Provide the [X, Y] coordinate of the cell's center where the given text is located.  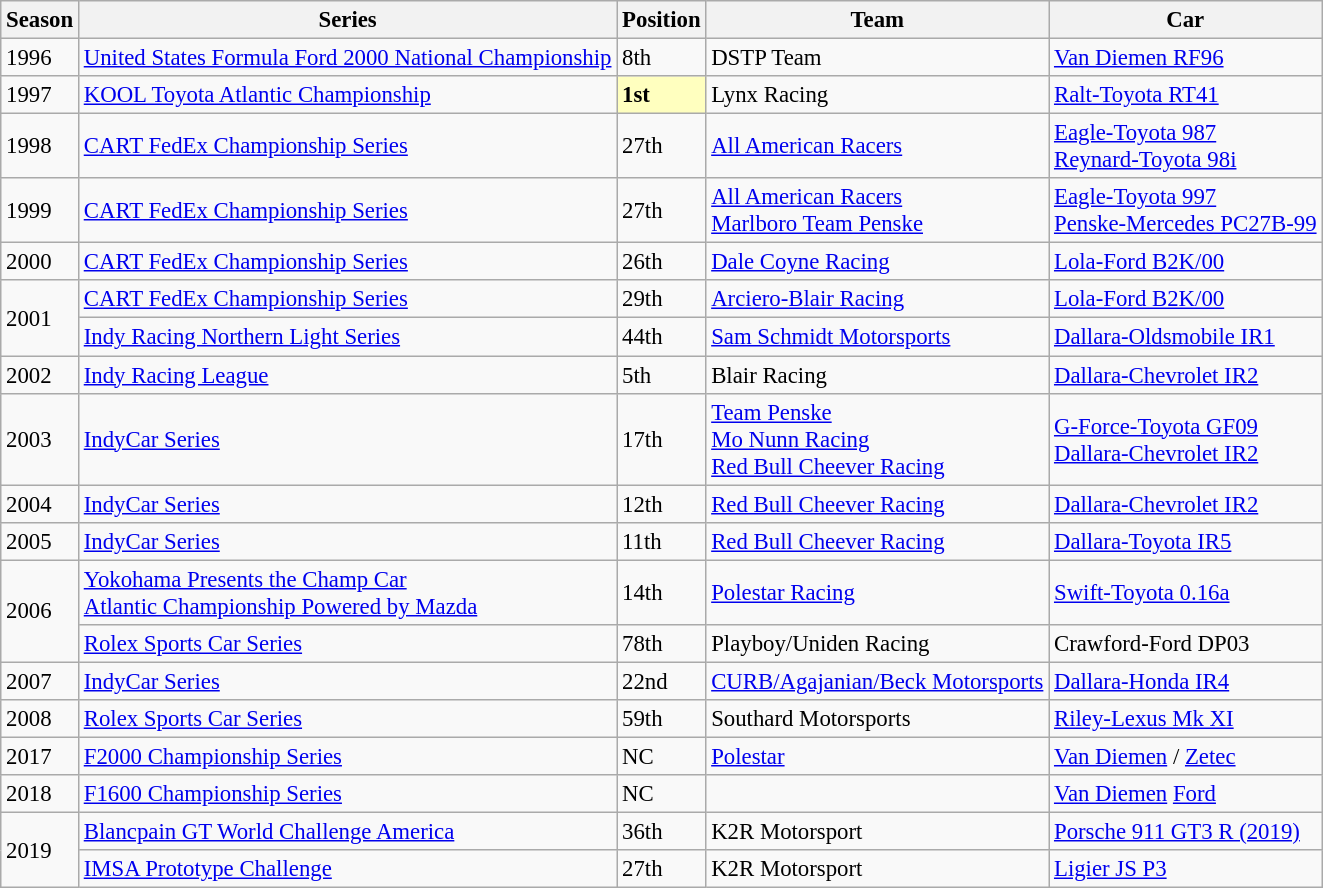
Car [1186, 20]
Ralt-Toyota RT41 [1186, 95]
12th [662, 504]
Arciero-Blair Racing [878, 299]
1999 [40, 210]
Swift-Toyota 0.16a [1186, 592]
Indy Racing League [347, 375]
29th [662, 299]
Sam Schmidt Motorsports [878, 337]
78th [662, 644]
Van Diemen Ford [1186, 794]
Eagle-Toyota 997Penske-Mercedes PC27B-99 [1186, 210]
Ligier JS P3 [1186, 869]
Team PenskeMo Nunn RacingRed Bull Cheever Racing [878, 439]
Polestar [878, 756]
IMSA Prototype Challenge [347, 869]
Riley-Lexus Mk XI [1186, 719]
2017 [40, 756]
Indy Racing Northern Light Series [347, 337]
44th [662, 337]
All American RacersMarlboro Team Penske [878, 210]
2008 [40, 719]
36th [662, 832]
All American Racers [878, 146]
5th [662, 375]
2007 [40, 681]
1998 [40, 146]
2018 [40, 794]
G-Force-Toyota GF09Dallara-Chevrolet IR2 [1186, 439]
2002 [40, 375]
Polestar Racing [878, 592]
CURB/Agajanian/Beck Motorsports [878, 681]
Eagle-Toyota 987Reynard-Toyota 98i [1186, 146]
DSTP Team [878, 58]
Southard Motorsports [878, 719]
11th [662, 541]
Series [347, 20]
2003 [40, 439]
Dallara-Oldsmobile IR1 [1186, 337]
Playboy/Uniden Racing [878, 644]
1st [662, 95]
Position [662, 20]
17th [662, 439]
Dallara-Honda IR4 [1186, 681]
F1600 Championship Series [347, 794]
Season [40, 20]
2001 [40, 318]
Crawford-Ford DP03 [1186, 644]
F2000 Championship Series [347, 756]
Van Diemen RF96 [1186, 58]
Blancpain GT World Challenge America [347, 832]
1997 [40, 95]
14th [662, 592]
22nd [662, 681]
59th [662, 719]
2006 [40, 611]
2000 [40, 262]
8th [662, 58]
Yokohama Presents the Champ CarAtlantic Championship Powered by Mazda [347, 592]
1996 [40, 58]
Team [878, 20]
2005 [40, 541]
26th [662, 262]
Dale Coyne Racing [878, 262]
2004 [40, 504]
Lynx Racing [878, 95]
Porsche 911 GT3 R (2019) [1186, 832]
2019 [40, 850]
United States Formula Ford 2000 National Championship [347, 58]
KOOL Toyota Atlantic Championship [347, 95]
Blair Racing [878, 375]
Van Diemen / Zetec [1186, 756]
Dallara-Toyota IR5 [1186, 541]
